Find where the given text appears and provide that cell's center as [X, Y] coordinate. 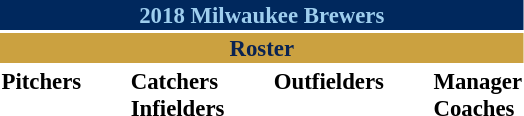
2018 Milwaukee Brewers [262, 15]
Roster [262, 48]
